Return (X, Y) of the center of cell containing provided text 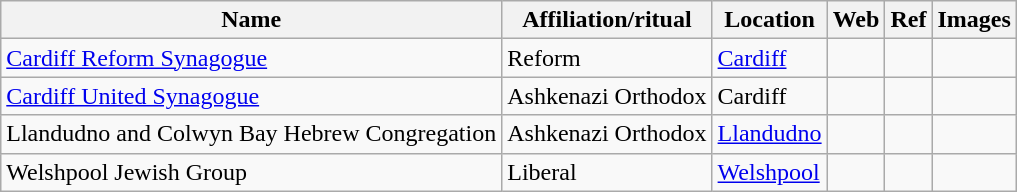
Affiliation/ritual (607, 20)
Welshpool (770, 172)
Liberal (607, 172)
Cardiff United Synagogue (252, 96)
Cardiff Reform Synagogue (252, 58)
Welshpool Jewish Group (252, 172)
Web (856, 20)
Images (974, 20)
Ref (908, 20)
Reform (607, 58)
Llandudno (770, 134)
Llandudno and Colwyn Bay Hebrew Congregation (252, 134)
Name (252, 20)
Location (770, 20)
